Output the (x, y) coordinate of the center of the cell containing the given text.  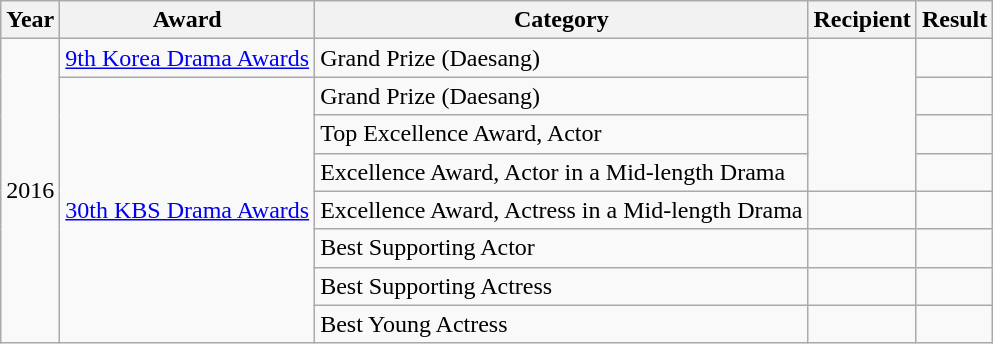
Excellence Award, Actress in a Mid-length Drama (562, 210)
Award (188, 20)
Best Supporting Actress (562, 286)
Best Supporting Actor (562, 248)
Category (562, 20)
Year (30, 20)
Recipient (862, 20)
Result (954, 20)
Excellence Award, Actor in a Mid-length Drama (562, 172)
Best Young Actress (562, 324)
30th KBS Drama Awards (188, 210)
9th Korea Drama Awards (188, 58)
Top Excellence Award, Actor (562, 134)
2016 (30, 191)
